Find where the given text appears and provide that cell's center as [X, Y] coordinate. 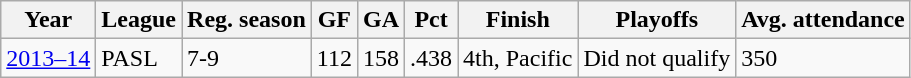
Finish [518, 20]
.438 [432, 58]
2013–14 [48, 58]
League [139, 20]
112 [334, 58]
7-9 [247, 58]
Year [48, 20]
GF [334, 20]
Did not qualify [657, 58]
Avg. attendance [824, 20]
158 [380, 58]
PASL [139, 58]
Playoffs [657, 20]
4th, Pacific [518, 58]
Pct [432, 20]
350 [824, 58]
Reg. season [247, 20]
GA [380, 20]
